Pinpoint the cell where the given text exists, returning its (x, y) midpoint coordinate. 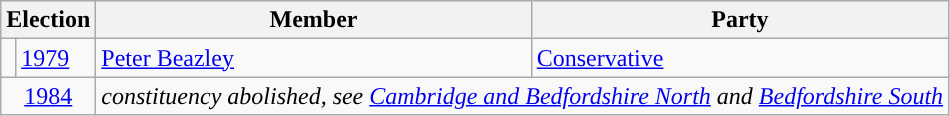
1979 (56, 58)
constituency abolished, see Cambridge and Bedfordshire North and Bedfordshire South (522, 96)
Conservative (740, 58)
1984 (48, 96)
Party (740, 20)
Member (314, 20)
Election (48, 20)
Peter Beazley (314, 58)
